Return the [X, Y] coordinate for the center point of the cell that contains the specified text.  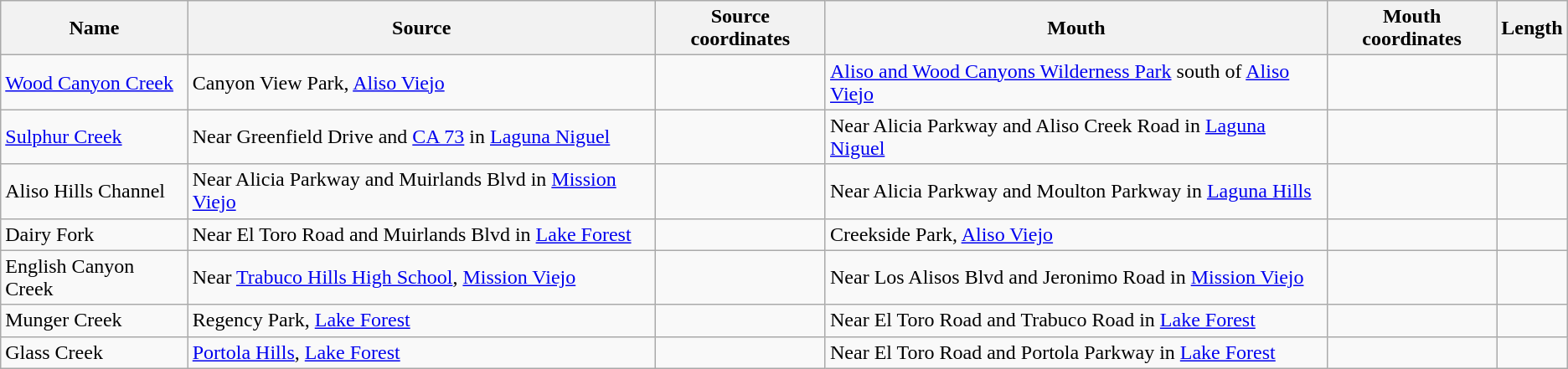
Portola Hills, Lake Forest [421, 352]
Near El Toro Road and Muirlands Blvd in Lake Forest [421, 234]
Length [1532, 28]
Near Alicia Parkway and Moulton Parkway in Laguna Hills [1075, 191]
Sulphur Creek [94, 137]
English Canyon Creek [94, 278]
Near Trabuco Hills High School, Mission Viejo [421, 278]
Dairy Fork [94, 234]
Mouth coordinates [1411, 28]
Near El Toro Road and Portola Parkway in Lake Forest [1075, 352]
Near Greenfield Drive and CA 73 in Laguna Niguel [421, 137]
Near Alicia Parkway and Aliso Creek Road in Laguna Niguel [1075, 137]
Wood Canyon Creek [94, 82]
Near Alicia Parkway and Muirlands Blvd in Mission Viejo [421, 191]
Near Los Alisos Blvd and Jeronimo Road in Mission Viejo [1075, 278]
Canyon View Park, Aliso Viejo [421, 82]
Glass Creek [94, 352]
Source coordinates [740, 28]
Near El Toro Road and Trabuco Road in Lake Forest [1075, 320]
Mouth [1075, 28]
Regency Park, Lake Forest [421, 320]
Name [94, 28]
Aliso and Wood Canyons Wilderness Park south of Aliso Viejo [1075, 82]
Creekside Park, Aliso Viejo [1075, 234]
Aliso Hills Channel [94, 191]
Source [421, 28]
Munger Creek [94, 320]
